Extract the (x, y) coordinate from the center of the cell holding the provided text.  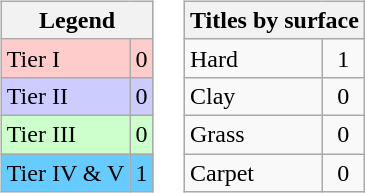
Titles by surface (274, 20)
Tier IV & V (66, 173)
Clay (253, 96)
Tier II (66, 96)
Tier I (66, 58)
Hard (253, 58)
Tier III (66, 134)
Carpet (253, 173)
Legend (77, 20)
Grass (253, 134)
